Scan for the cell matching the given text and deliver its [X, Y] coordinate at center. 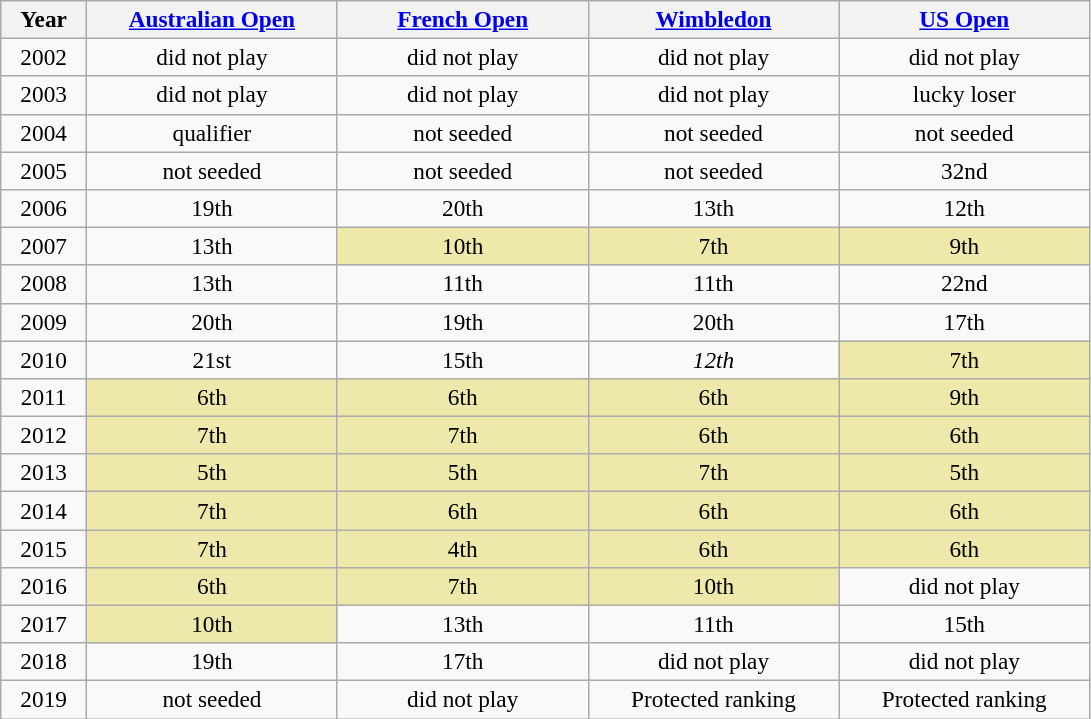
2010 [44, 359]
2003 [44, 95]
22nd [964, 284]
2006 [44, 208]
2018 [44, 662]
2016 [44, 586]
2002 [44, 57]
2013 [44, 473]
lucky loser [964, 95]
2009 [44, 322]
French Open [462, 19]
2014 [44, 510]
4th [462, 548]
2012 [44, 435]
2017 [44, 624]
Australian Open [212, 19]
2008 [44, 284]
2005 [44, 170]
qualifier [212, 133]
32nd [964, 170]
21st [212, 359]
2007 [44, 246]
2004 [44, 133]
2019 [44, 699]
2015 [44, 548]
2011 [44, 397]
Year [44, 19]
Wimbledon [714, 19]
US Open [964, 19]
